Provide the [X, Y] coordinate of the cell's center where the given text is located.  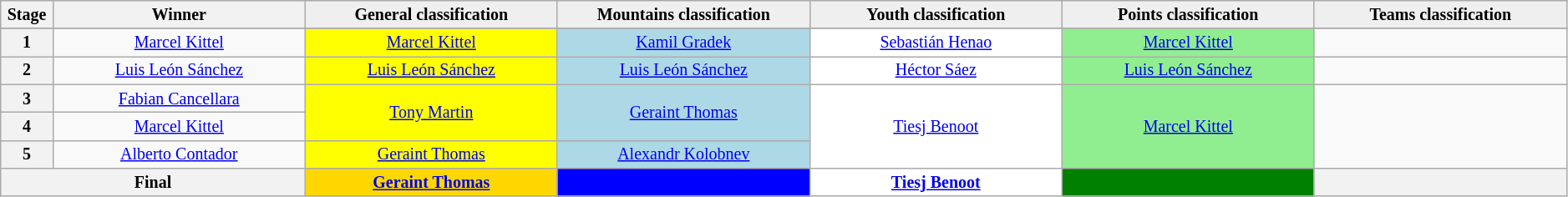
Points classification [1188, 15]
Winner [179, 15]
Alberto Contador [179, 154]
Final [154, 182]
3 [27, 98]
1 [27, 43]
Sebastián Henao [936, 43]
Stage [27, 15]
Fabian Cancellara [179, 98]
Tony Martin [431, 112]
Kamil Gradek [683, 43]
5 [27, 154]
Teams classification [1440, 15]
Youth classification [936, 15]
4 [27, 127]
2 [27, 70]
Alexandr Kolobnev [683, 154]
General classification [431, 15]
Mountains classification [683, 15]
Héctor Sáez [936, 70]
